Return the (X, Y) coordinate for the center point of the cell that contains the specified text.  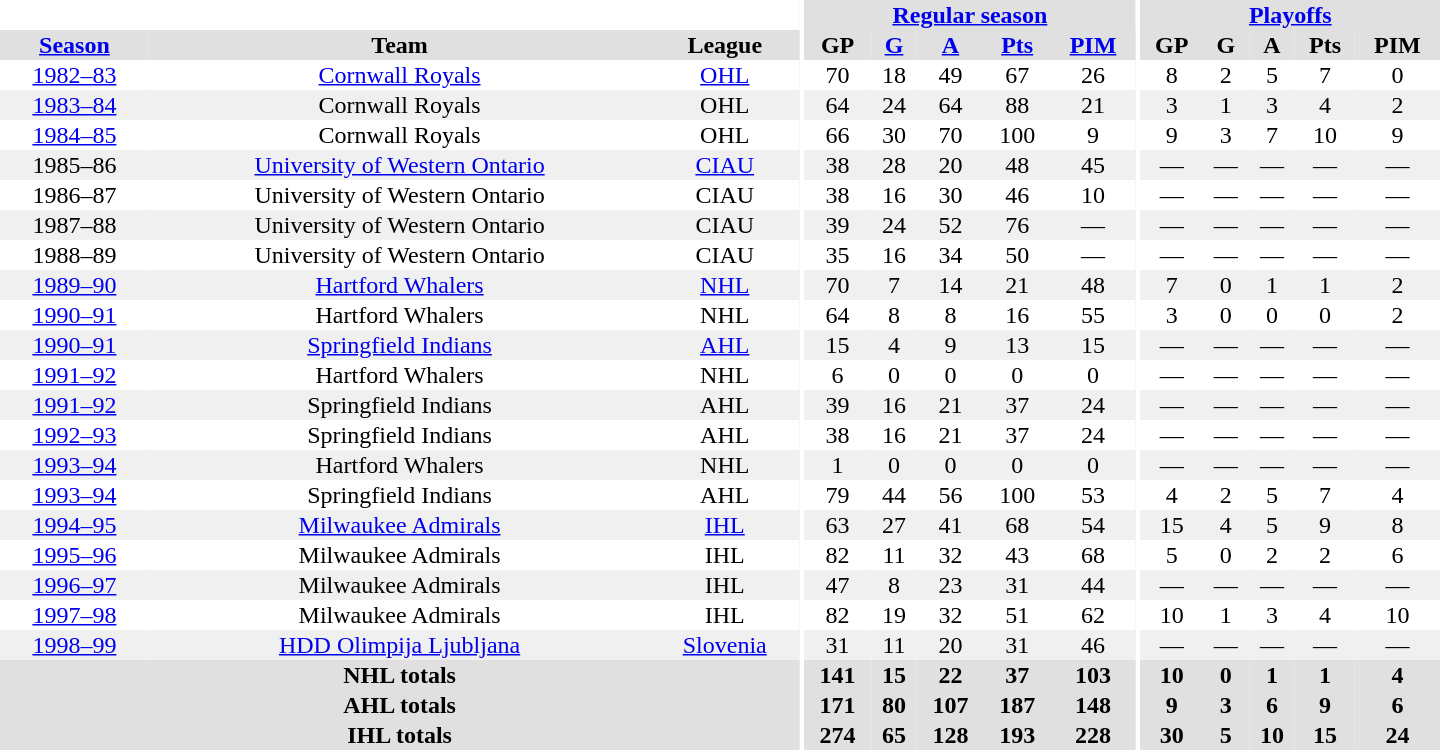
35 (838, 255)
HDD Olimpija Ljubljana (400, 645)
18 (894, 75)
34 (950, 255)
65 (894, 735)
IHL totals (400, 735)
45 (1094, 165)
103 (1094, 675)
107 (950, 705)
NHL totals (400, 675)
League (724, 45)
1985–86 (74, 165)
Playoffs (1290, 15)
1997–98 (74, 615)
49 (950, 75)
1989–90 (74, 285)
171 (838, 705)
1998–99 (74, 645)
51 (1018, 615)
19 (894, 615)
54 (1094, 525)
1988–89 (74, 255)
47 (838, 585)
28 (894, 165)
55 (1094, 315)
50 (1018, 255)
1996–97 (74, 585)
1992–93 (74, 435)
Team (400, 45)
66 (838, 135)
52 (950, 225)
88 (1018, 105)
22 (950, 675)
27 (894, 525)
53 (1094, 495)
141 (838, 675)
26 (1094, 75)
63 (838, 525)
80 (894, 705)
128 (950, 735)
1983–84 (74, 105)
1994–95 (74, 525)
41 (950, 525)
14 (950, 285)
1995–96 (74, 555)
193 (1018, 735)
1986–87 (74, 195)
Slovenia (724, 645)
187 (1018, 705)
Season (74, 45)
148 (1094, 705)
56 (950, 495)
1984–85 (74, 135)
Regular season (970, 15)
62 (1094, 615)
1987–88 (74, 225)
13 (1018, 345)
43 (1018, 555)
67 (1018, 75)
AHL totals (400, 705)
76 (1018, 225)
1982–83 (74, 75)
274 (838, 735)
228 (1094, 735)
79 (838, 495)
23 (950, 585)
